Detect which cell encompasses the target text, then output its (x, y) center coordinate. 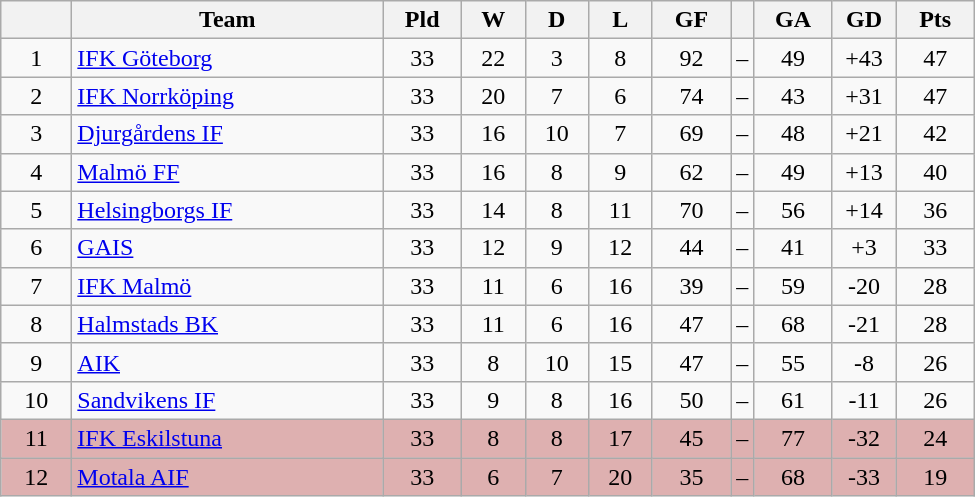
GA (794, 20)
Helsingborgs IF (228, 210)
D (557, 20)
44 (692, 248)
43 (794, 96)
-8 (864, 362)
70 (692, 210)
Sandvikens IF (228, 400)
17 (621, 438)
56 (794, 210)
5 (36, 210)
61 (794, 400)
IFK Eskilstuna (228, 438)
-32 (864, 438)
+43 (864, 58)
55 (794, 362)
+3 (864, 248)
48 (794, 134)
24 (936, 438)
+31 (864, 96)
45 (692, 438)
69 (692, 134)
35 (692, 477)
42 (936, 134)
Pld (422, 20)
50 (692, 400)
4 (36, 172)
36 (936, 210)
40 (936, 172)
77 (794, 438)
22 (493, 58)
L (621, 20)
+21 (864, 134)
92 (692, 58)
14 (493, 210)
Djurgårdens IF (228, 134)
1 (36, 58)
-11 (864, 400)
Pts (936, 20)
W (493, 20)
AIK (228, 362)
-21 (864, 324)
2 (36, 96)
IFK Malmö (228, 286)
GD (864, 20)
15 (621, 362)
+14 (864, 210)
+13 (864, 172)
-33 (864, 477)
GF (692, 20)
74 (692, 96)
GAIS (228, 248)
41 (794, 248)
Halmstads BK (228, 324)
59 (794, 286)
62 (692, 172)
IFK Göteborg (228, 58)
39 (692, 286)
Malmö FF (228, 172)
Motala AIF (228, 477)
19 (936, 477)
-20 (864, 286)
Team (228, 20)
IFK Norrköping (228, 96)
